Capture the cell that displays the provided text and extract its [x, y] central coordinate. 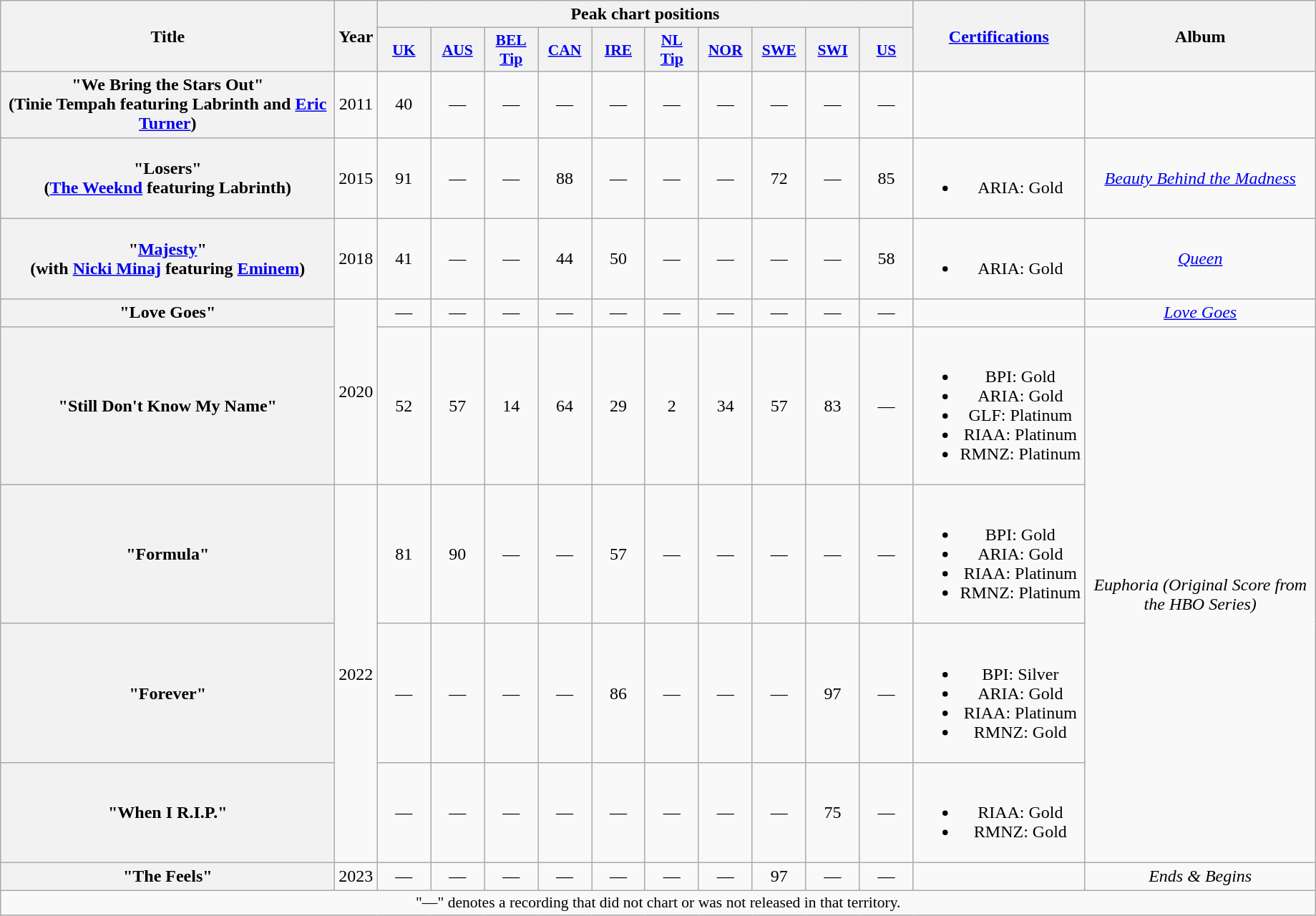
Ends & Begins [1201, 876]
RIAA: GoldRMNZ: Gold [999, 812]
CAN [565, 50]
"We Bring the Stars Out"(Tinie Tempah featuring Labrinth and Eric Turner) [167, 104]
Queen [1201, 259]
Love Goes [1201, 313]
Certifications [999, 36]
72 [779, 177]
2022 [356, 673]
"The Feels" [167, 876]
US [886, 50]
34 [726, 405]
88 [565, 177]
BPI: SilverARIA: GoldRIAA: PlatinumRMNZ: Gold [999, 693]
2023 [356, 876]
"Majesty"(with Nicki Minaj featuring Eminem) [167, 259]
44 [565, 259]
"When I R.I.P." [167, 812]
2015 [356, 177]
BPI: GoldARIA: GoldGLF: PlatinumRIAA: PlatinumRMNZ: Platinum [999, 405]
85 [886, 177]
"Still Don't Know My Name" [167, 405]
90 [458, 554]
41 [404, 259]
BPI: GoldARIA: GoldRIAA: PlatinumRMNZ: Platinum [999, 554]
2018 [356, 259]
83 [833, 405]
NLTip [671, 50]
UK [404, 50]
50 [618, 259]
Year [356, 36]
Album [1201, 36]
40 [404, 104]
2 [671, 405]
SWE [779, 50]
"Losers"(The Weeknd featuring Labrinth) [167, 177]
"—" denotes a recording that did not chart or was not released in that territory. [658, 903]
"Formula" [167, 554]
Euphoria (Original Score from the HBO Series) [1201, 594]
2011 [356, 104]
BELTip [511, 50]
"Forever" [167, 693]
75 [833, 812]
52 [404, 405]
SWI [833, 50]
2020 [356, 392]
Beauty Behind the Madness [1201, 177]
Peak chart positions [645, 14]
AUS [458, 50]
58 [886, 259]
NOR [726, 50]
64 [565, 405]
Title [167, 36]
14 [511, 405]
IRE [618, 50]
91 [404, 177]
86 [618, 693]
29 [618, 405]
"Love Goes" [167, 313]
81 [404, 554]
